Provide the (X, Y) coordinate of the cell's center where the given text is located.  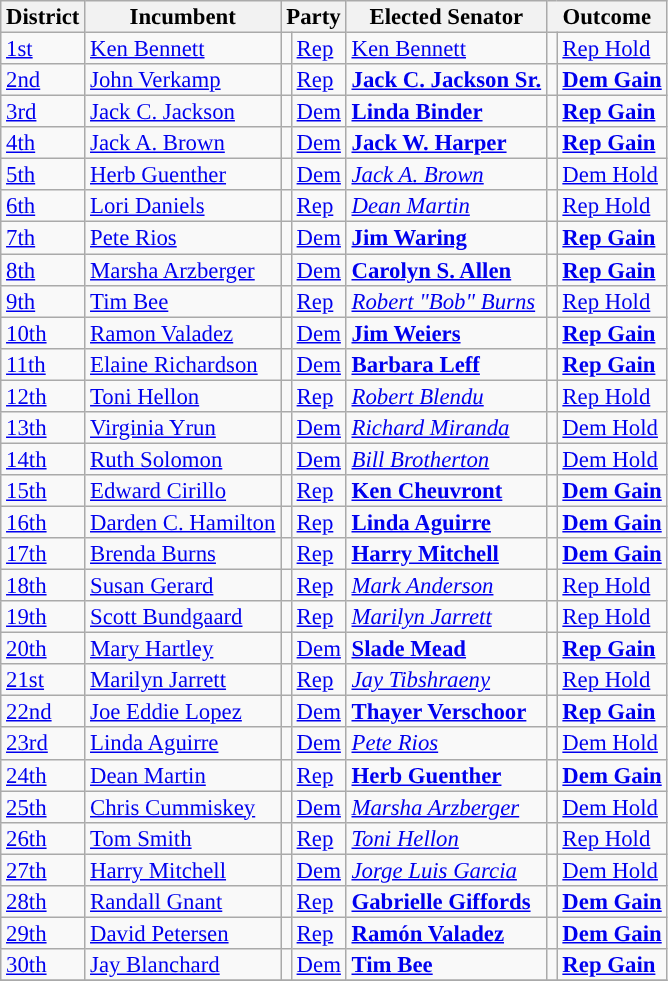
12th (43, 396)
Gabrielle Giffords (446, 902)
Tom Smith (183, 838)
Outcome (606, 17)
Jim Weiers (446, 333)
18th (43, 586)
Incumbent (183, 17)
Jack W. Harper (446, 143)
21st (43, 680)
Richard Miranda (446, 428)
Chris Cummiskey (183, 807)
Ramón Valadez (446, 933)
27th (43, 870)
Susan Gerard (183, 586)
Party (314, 17)
5th (43, 175)
17th (43, 554)
Jay Tibshraeny (446, 680)
Jack C. Jackson Sr. (446, 80)
Ruth Solomon (183, 459)
Brenda Burns (183, 554)
30th (43, 965)
26th (43, 838)
Joe Eddie Lopez (183, 712)
2nd (43, 80)
John Verkamp (183, 80)
4th (43, 143)
Lori Daniels (183, 206)
28th (43, 902)
3rd (43, 112)
Randall Gnant (183, 902)
Robert "Bob" Burns (446, 301)
29th (43, 933)
8th (43, 270)
Barbara Leff (446, 364)
Virginia Yrun (183, 428)
Robert Blendu (446, 396)
Jay Blanchard (183, 965)
10th (43, 333)
22nd (43, 712)
Mary Hartley (183, 649)
24th (43, 775)
15th (43, 491)
District (43, 17)
14th (43, 459)
Ken Cheuvront (446, 491)
Darden C. Hamilton (183, 522)
16th (43, 522)
Thayer Verschoor (446, 712)
Carolyn S. Allen (446, 270)
David Petersen (183, 933)
Ramon Valadez (183, 333)
Elected Senator (446, 17)
Bill Brotherton (446, 459)
7th (43, 238)
1st (43, 49)
Jack C. Jackson (183, 112)
Edward Cirillo (183, 491)
Mark Anderson (446, 586)
Slade Mead (446, 649)
6th (43, 206)
Linda Binder (446, 112)
25th (43, 807)
9th (43, 301)
23rd (43, 744)
19th (43, 617)
Scott Bundgaard (183, 617)
Jim Waring (446, 238)
11th (43, 364)
20th (43, 649)
Elaine Richardson (183, 364)
13th (43, 428)
Jorge Luis Garcia (446, 870)
